From the cell containing the given text, extract its center point as (X, Y) coordinate. 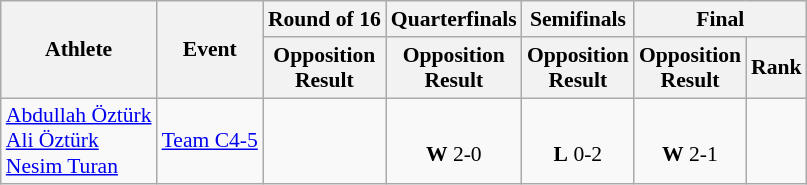
Round of 16 (324, 19)
Final (720, 19)
W 2-0 (454, 142)
Athlete (79, 50)
Quarterfinals (454, 19)
Event (210, 50)
Abdullah ÖztürkAli ÖztürkNesim Turan (79, 142)
W 2-1 (690, 142)
L 0-2 (578, 142)
Rank (776, 68)
Team C4-5 (210, 142)
Semifinals (578, 19)
